Provide the (X, Y) coordinate of the cell's center where the given text is located.  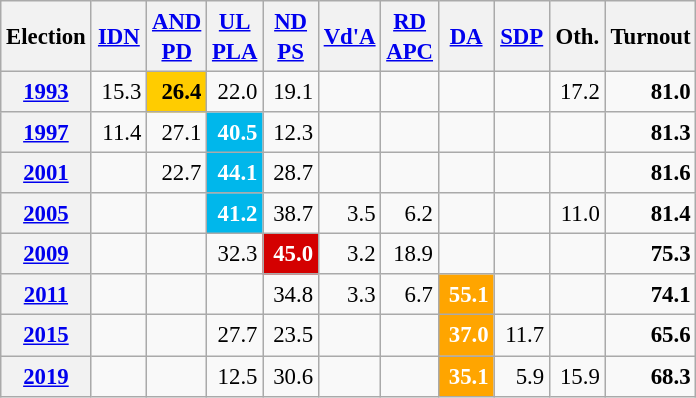
1993 (46, 92)
NDPS (291, 36)
11.0 (577, 214)
3.5 (350, 214)
75.3 (650, 254)
6.2 (410, 214)
74.1 (650, 294)
27.7 (235, 336)
15.3 (119, 92)
Turnout (650, 36)
ULPLA (235, 36)
34.8 (291, 294)
2009 (46, 254)
ANDPD (177, 36)
32.3 (235, 254)
68.3 (650, 376)
30.6 (291, 376)
81.3 (650, 132)
28.7 (291, 174)
81.4 (650, 214)
5.9 (522, 376)
27.1 (177, 132)
26.4 (177, 92)
12.5 (235, 376)
81.0 (650, 92)
55.1 (466, 294)
15.9 (577, 376)
6.7 (410, 294)
41.2 (235, 214)
IDN (119, 36)
2019 (46, 376)
11.4 (119, 132)
3.2 (350, 254)
40.5 (235, 132)
19.1 (291, 92)
17.2 (577, 92)
2011 (46, 294)
22.0 (235, 92)
2005 (46, 214)
2015 (46, 336)
12.3 (291, 132)
37.0 (466, 336)
Oth. (577, 36)
35.1 (466, 376)
Election (46, 36)
RDAPC (410, 36)
11.7 (522, 336)
DA (466, 36)
22.7 (177, 174)
Vd'A (350, 36)
23.5 (291, 336)
38.7 (291, 214)
65.6 (650, 336)
44.1 (235, 174)
3.3 (350, 294)
81.6 (650, 174)
1997 (46, 132)
SDP (522, 36)
45.0 (291, 254)
2001 (46, 174)
18.9 (410, 254)
